From the cell containing the given text, extract its center point as (x, y) coordinate. 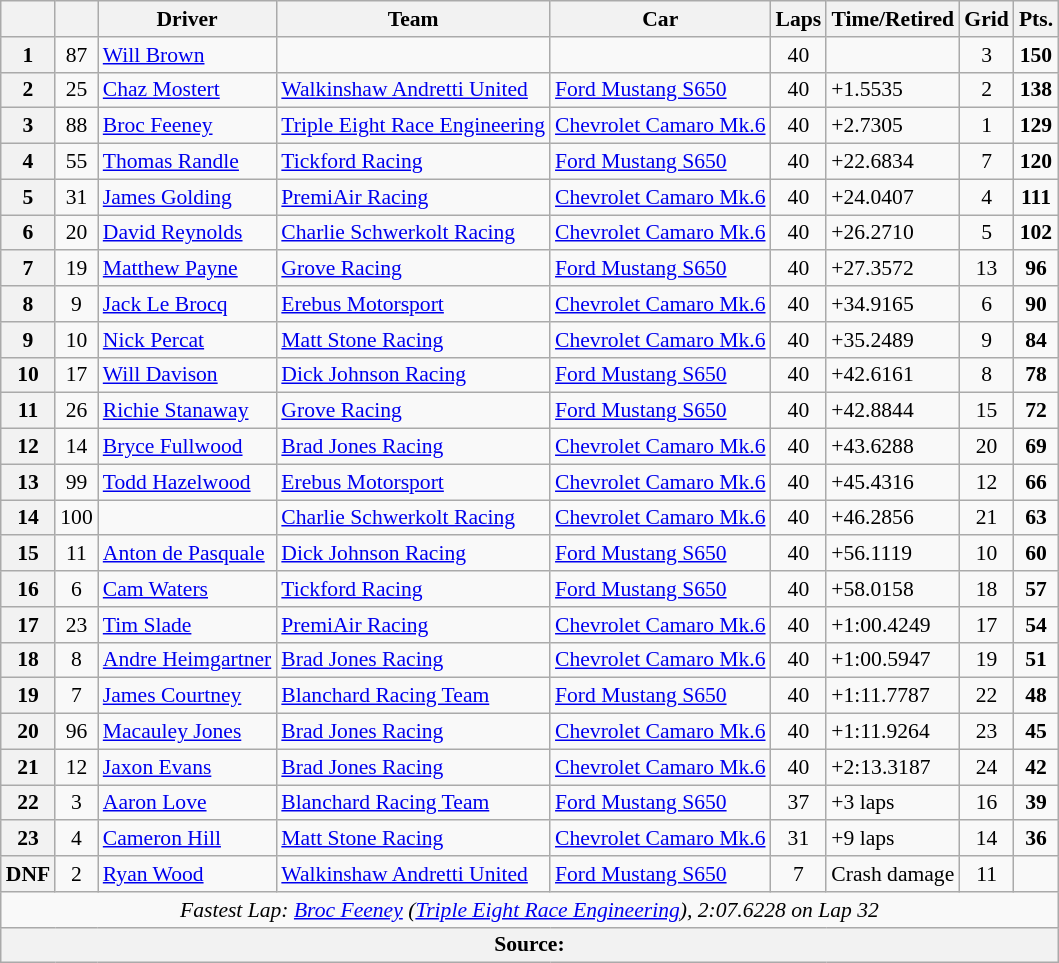
63 (1036, 518)
Crash damage (892, 874)
+2.7305 (892, 126)
+58.0158 (892, 589)
Ryan Wood (188, 874)
54 (1036, 625)
51 (1036, 660)
Tim Slade (188, 625)
DNF (28, 874)
60 (1036, 554)
25 (76, 90)
129 (1036, 126)
+56.1119 (892, 554)
+24.0407 (892, 197)
+35.2489 (892, 340)
57 (1036, 589)
111 (1036, 197)
James Courtney (188, 696)
+46.2856 (892, 518)
+2:13.3187 (892, 767)
+1:00.4249 (892, 625)
+1.5535 (892, 90)
100 (76, 518)
Anton de Pasquale (188, 554)
+22.6834 (892, 162)
Grid (986, 19)
99 (76, 482)
Andre Heimgartner (188, 660)
24 (986, 767)
Source: (530, 945)
Driver (188, 19)
39 (1036, 803)
Richie Stanaway (188, 411)
+43.6288 (892, 447)
+3 laps (892, 803)
Cameron Hill (188, 839)
+1:11.7787 (892, 696)
+45.4316 (892, 482)
37 (799, 803)
+27.3572 (892, 269)
Aaron Love (188, 803)
+34.9165 (892, 304)
66 (1036, 482)
Todd Hazelwood (188, 482)
42 (1036, 767)
Will Brown (188, 55)
Jaxon Evans (188, 767)
Time/Retired (892, 19)
+42.6161 (892, 375)
+1:00.5947 (892, 660)
72 (1036, 411)
+1:11.9264 (892, 732)
Thomas Randle (188, 162)
78 (1036, 375)
Chaz Mostert (188, 90)
Will Davison (188, 375)
120 (1036, 162)
48 (1036, 696)
+9 laps (892, 839)
87 (76, 55)
Jack Le Brocq (188, 304)
James Golding (188, 197)
36 (1036, 839)
Car (660, 19)
150 (1036, 55)
Bryce Fullwood (188, 447)
Team (413, 19)
90 (1036, 304)
88 (76, 126)
Fastest Lap: Broc Feeney (Triple Eight Race Engineering), 2:07.6228 on Lap 32 (530, 910)
David Reynolds (188, 233)
69 (1036, 447)
+42.8844 (892, 411)
Triple Eight Race Engineering (413, 126)
84 (1036, 340)
Pts. (1036, 19)
26 (76, 411)
102 (1036, 233)
Laps (799, 19)
Macauley Jones (188, 732)
Broc Feeney (188, 126)
Cam Waters (188, 589)
Nick Percat (188, 340)
45 (1036, 732)
+26.2710 (892, 233)
55 (76, 162)
138 (1036, 90)
Matthew Payne (188, 269)
